Return the [x, y] coordinate for the center point of the cell that contains the specified text.  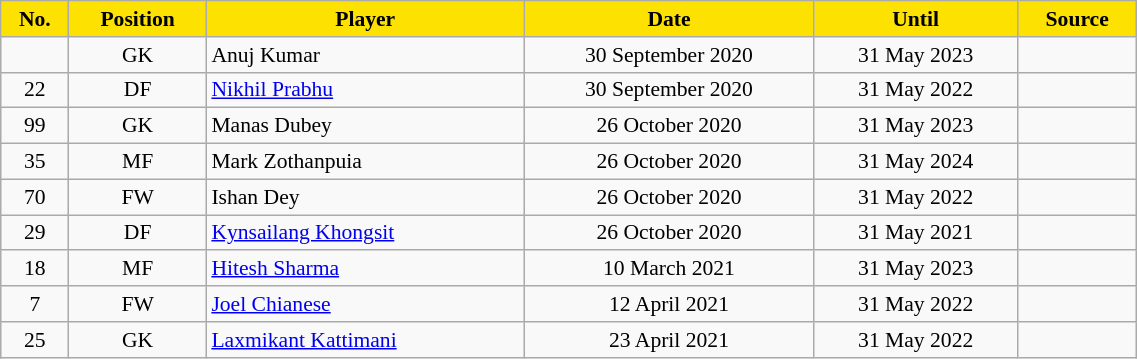
Ishan Dey [365, 197]
10 March 2021 [669, 269]
Kynsailang Khongsit [365, 233]
35 [35, 162]
Date [669, 19]
25 [35, 340]
31 May 2021 [916, 233]
Hitesh Sharma [365, 269]
70 [35, 197]
29 [35, 233]
7 [35, 304]
23 April 2021 [669, 340]
99 [35, 126]
Player [365, 19]
Until [916, 19]
Manas Dubey [365, 126]
31 May 2024 [916, 162]
Source [1078, 19]
22 [35, 90]
Laxmikant Kattimani [365, 340]
Position [138, 19]
Nikhil Prabhu [365, 90]
12 April 2021 [669, 304]
Joel Chianese [365, 304]
18 [35, 269]
No. [35, 19]
Anuj Kumar [365, 55]
Mark Zothanpuia [365, 162]
